Identify which cell holds the provided text, then report its [X, Y] central coordinate. 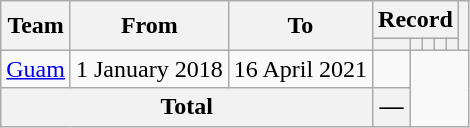
— [392, 107]
Guam [36, 69]
From [149, 26]
To [300, 26]
16 April 2021 [300, 69]
Record [416, 20]
Team [36, 26]
1 January 2018 [149, 69]
Total [187, 107]
